Capture the cell that displays the provided text and extract its (x, y) central coordinate. 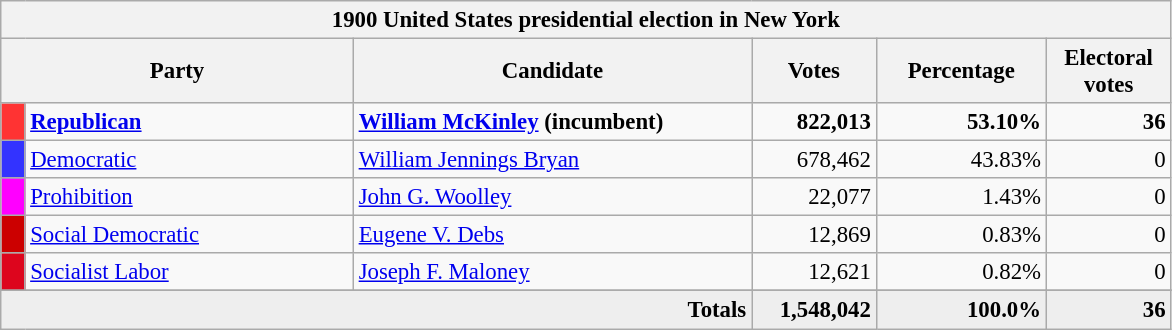
0.82% (961, 273)
678,462 (814, 160)
William McKinley (incumbent) (552, 122)
Social Democratic (189, 235)
Totals (376, 310)
Republican (189, 122)
Socialist Labor (189, 273)
Prohibition (189, 197)
Democratic (189, 160)
822,013 (814, 122)
1900 United States presidential election in New York (586, 20)
Joseph F. Maloney (552, 273)
William Jennings Bryan (552, 160)
43.83% (961, 160)
Votes (814, 72)
0.83% (961, 235)
22,077 (814, 197)
Candidate (552, 72)
Electoral votes (1108, 72)
John G. Woolley (552, 197)
Party (178, 72)
1,548,042 (814, 310)
12,621 (814, 273)
53.10% (961, 122)
Percentage (961, 72)
1.43% (961, 197)
100.0% (961, 310)
12,869 (814, 235)
Eugene V. Debs (552, 235)
